Extract the [X, Y] coordinate from the center of the cell holding the provided text.  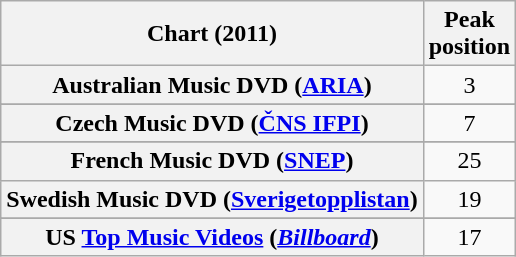
Swedish Music DVD (Sverigetopplistan) [212, 199]
Chart (2011) [212, 34]
7 [469, 123]
17 [469, 237]
3 [469, 85]
French Music DVD (SNEP) [212, 161]
US Top Music Videos (Billboard) [212, 237]
Czech Music DVD (ČNS IFPI) [212, 123]
Peakposition [469, 34]
25 [469, 161]
19 [469, 199]
Australian Music DVD (ARIA) [212, 85]
